Find where the given text appears and provide that cell's center as [X, Y] coordinate. 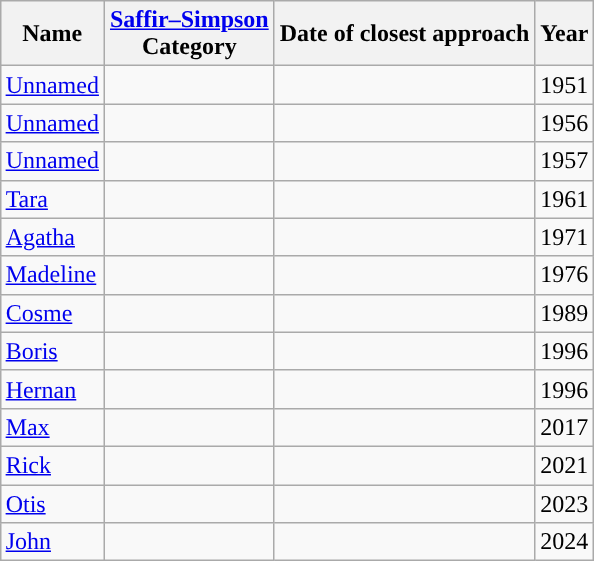
Otis [52, 503]
Madeline [52, 275]
2024 [564, 542]
1957 [564, 161]
1961 [564, 199]
1971 [564, 237]
1976 [564, 275]
2021 [564, 465]
2017 [564, 427]
2023 [564, 503]
Rick [52, 465]
Tara [52, 199]
1951 [564, 85]
Max [52, 427]
1989 [564, 313]
Boris [52, 351]
Date of closest approach [404, 34]
Cosme [52, 313]
Year [564, 34]
Hernan [52, 389]
1956 [564, 123]
Saffir–SimpsonCategory [189, 34]
Name [52, 34]
Agatha [52, 237]
John [52, 542]
